From the cell containing the given text, extract its center point as [X, Y] coordinate. 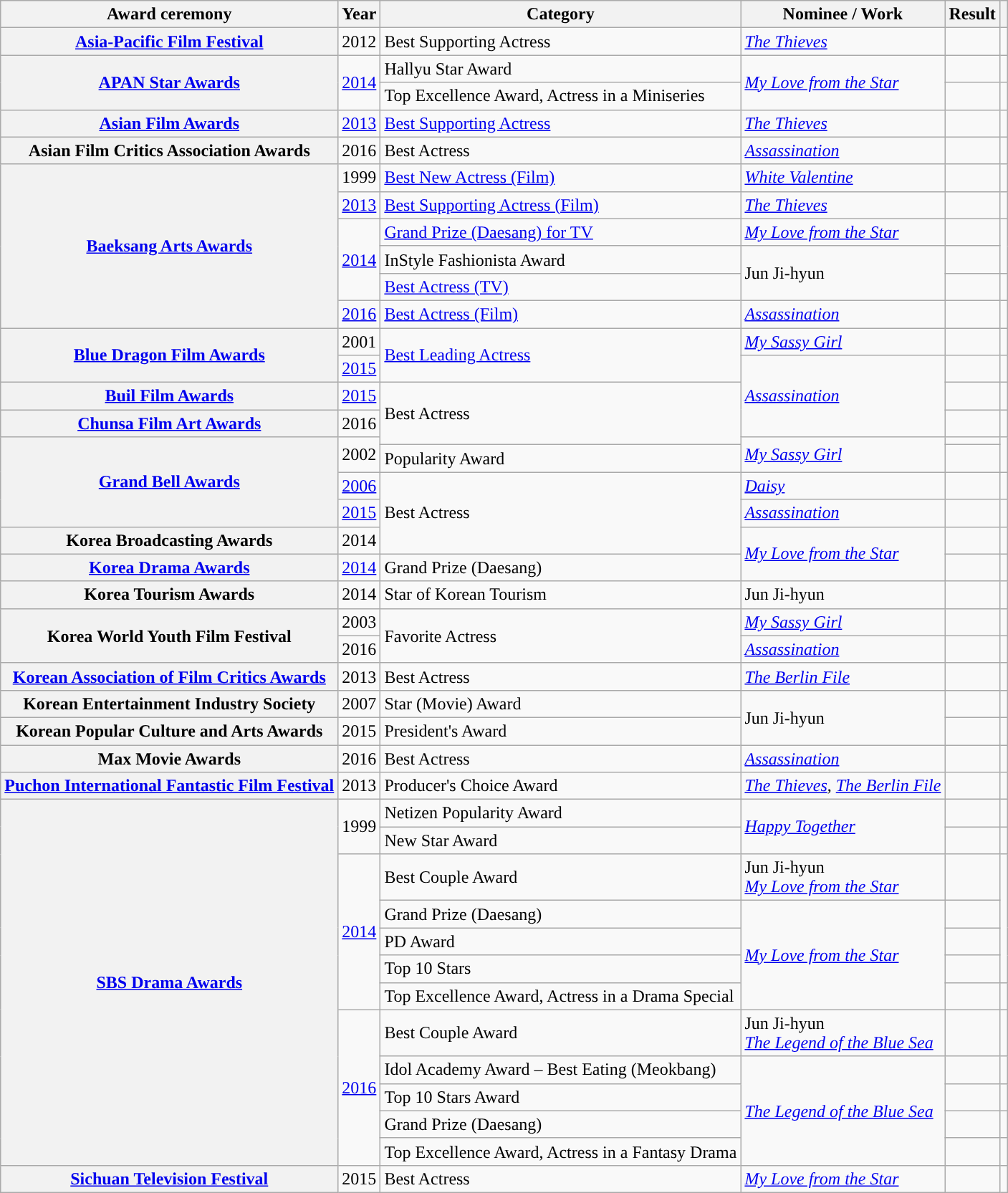
Baeksang Arts Awards [169, 246]
Idol Academy Award – Best Eating (Meokbang) [560, 1070]
2012 [360, 42]
2006 [360, 486]
Category [560, 14]
Happy Together [843, 827]
New Star Award [560, 840]
Star of Korean Tourism [560, 595]
Hallyu Star Award [560, 69]
2002 [360, 454]
SBS Drama Awards [169, 983]
Award ceremony [169, 14]
Blue Dragon Film Awards [169, 355]
Max Movie Awards [169, 759]
Jun Ji-hyun The Legend of the Blue Sea [843, 1033]
Best Supporting Actress (Film) [560, 205]
Year [360, 14]
Korea Tourism Awards [169, 595]
Netizen Popularity Award [560, 813]
The Berlin File [843, 676]
Grand Bell Awards [169, 481]
Result [972, 14]
Korean Entertainment Industry Society [169, 704]
Grand Prize (Daesang) for TV [560, 232]
Korean Popular Culture and Arts Awards [169, 731]
2007 [360, 704]
Top 10 Stars [560, 969]
Chunsa Film Art Awards [169, 423]
Korea Broadcasting Awards [169, 540]
Nominee / Work [843, 14]
Buil Film Awards [169, 396]
Best Actress (TV) [560, 287]
Favorite Actress [560, 636]
APAN Star Awards [169, 82]
Popularity Award [560, 459]
Asian Film Awards [169, 123]
Top Excellence Award, Actress in a Miniseries [560, 96]
Korean Association of Film Critics Awards [169, 676]
The Thieves, The Berlin File [843, 786]
The Legend of the Blue Sea [843, 1111]
Asia-Pacific Film Festival [169, 42]
2001 [360, 342]
President's Award [560, 731]
Best New Actress (Film) [560, 178]
InStyle Fashionista Award [560, 259]
Top 10 Stars Award [560, 1097]
PD Award [560, 942]
Puchon International Fantastic Film Festival [169, 786]
Star (Movie) Award [560, 704]
Daisy [843, 486]
Jun Ji-hyun My Love from the Star [843, 877]
Top Excellence Award, Actress in a Fantasy Drama [560, 1151]
Korea Drama Awards [169, 567]
2003 [360, 622]
Asian Film Critics Association Awards [169, 150]
Top Excellence Award, Actress in a Drama Special [560, 996]
Sichuan Television Festival [169, 1179]
White Valentine [843, 178]
Producer's Choice Award [560, 786]
Korea World Youth Film Festival [169, 636]
Best Leading Actress [560, 355]
Best Actress (Film) [560, 314]
